Detect which cell encompasses the target text, then output its (x, y) center coordinate. 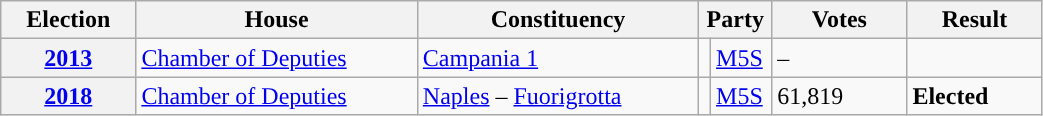
Votes (840, 20)
2018 (68, 96)
2013 (68, 58)
Election (68, 20)
Elected (974, 96)
Party (736, 20)
– (840, 58)
Result (974, 20)
Campania 1 (558, 58)
61,819 (840, 96)
Constituency (558, 20)
House (276, 20)
Naples – Fuorigrotta (558, 96)
